For the text-containing cell, return its midpoint in (X, Y) coordinate format. 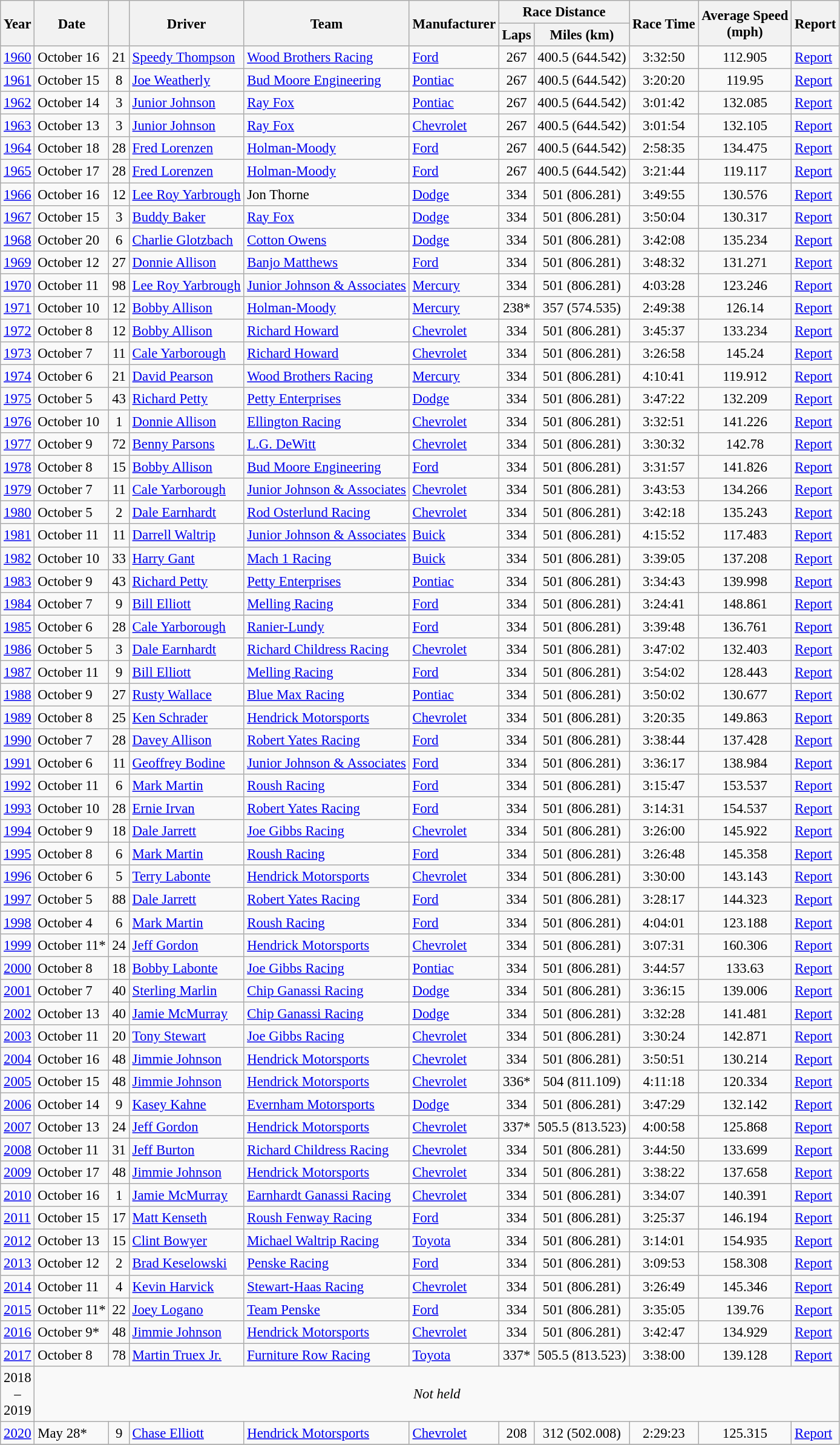
3:20:35 (664, 717)
132.209 (745, 399)
3:14:01 (664, 1241)
130.576 (745, 194)
3:32:50 (664, 58)
L.G. DeWitt (327, 444)
1960 (18, 58)
Ken Schrader (186, 717)
Chase Elliott (186, 1433)
148.861 (745, 604)
3:50:04 (664, 217)
4:15:52 (664, 536)
Not held (437, 1394)
2011 (18, 1218)
137.658 (745, 1173)
3:14:31 (664, 809)
141.481 (745, 1013)
Manufacturer (454, 23)
3:32:28 (664, 1013)
Laps (517, 35)
357 (574.535) (582, 308)
Furniture Row Racing (327, 1355)
Bobby Labonte (186, 968)
132.142 (745, 1104)
3:45:37 (664, 331)
2:29:23 (664, 1433)
33 (119, 558)
3:39:05 (664, 558)
25 (119, 717)
1990 (18, 740)
Terry Labonte (186, 877)
141.826 (745, 467)
3:01:54 (664, 126)
133.63 (745, 968)
3:47:22 (664, 399)
119.117 (745, 171)
Buddy Baker (186, 217)
143.143 (745, 877)
Sterling Marlin (186, 990)
Matt Kenseth (186, 1218)
1981 (18, 536)
134.929 (745, 1332)
3:38:00 (664, 1355)
142.78 (745, 444)
2:58:35 (664, 148)
128.443 (745, 672)
4 (119, 1286)
Kevin Harvick (186, 1286)
1975 (18, 399)
1995 (18, 854)
238* (517, 308)
138.984 (745, 763)
1983 (18, 581)
Cotton Owens (327, 240)
Joey Logano (186, 1309)
Harry Gant (186, 558)
3:38:22 (664, 1173)
Date (71, 23)
153.537 (745, 786)
Driver (186, 23)
Benny Parsons (186, 444)
3:30:32 (664, 444)
1989 (18, 717)
2004 (18, 1059)
154.537 (745, 809)
1962 (18, 103)
2003 (18, 1036)
1997 (18, 900)
4:03:28 (664, 285)
2:49:38 (664, 308)
Race Time (664, 23)
Ernie Irvan (186, 809)
3:15:47 (664, 786)
139.128 (745, 1355)
1973 (18, 354)
134.266 (745, 490)
134.475 (745, 148)
4:00:58 (664, 1127)
Miles (km) (582, 35)
1972 (18, 331)
Penske Racing (327, 1264)
119.912 (745, 376)
Blue Max Racing (327, 695)
Michael Waltrip Racing (327, 1241)
130.677 (745, 695)
123.246 (745, 285)
3:42:08 (664, 240)
1980 (18, 513)
336* (517, 1082)
2013 (18, 1264)
Average Speed(mph) (745, 23)
3:34:43 (664, 581)
2005 (18, 1082)
3:30:24 (664, 1036)
1984 (18, 604)
Joe Weatherly (186, 81)
3:39:48 (664, 627)
123.188 (745, 923)
1965 (18, 171)
2017 (18, 1355)
Ranier-Lundy (327, 627)
October 4 (71, 923)
144.323 (745, 900)
3:36:15 (664, 990)
78 (119, 1355)
154.935 (745, 1241)
3:44:50 (664, 1150)
504 (811.109) (582, 1082)
132.403 (745, 650)
3:50:02 (664, 695)
Rod Osterlund Racing (327, 513)
3:21:44 (664, 171)
146.194 (745, 1218)
3:30:00 (664, 877)
145.922 (745, 831)
2001 (18, 990)
3:47:29 (664, 1104)
1974 (18, 376)
Tony Stewart (186, 1036)
1996 (18, 877)
1967 (18, 217)
139.76 (745, 1309)
2008 (18, 1150)
2009 (18, 1173)
Stewart-Haas Racing (327, 1286)
Jeff Burton (186, 1150)
October 9* (71, 1332)
1966 (18, 194)
3:54:02 (664, 672)
8 (119, 81)
3:26:49 (664, 1286)
31 (119, 1150)
208 (517, 1433)
1964 (18, 148)
3:24:41 (664, 604)
Kasey Kahne (186, 1104)
Roush Fenway Racing (327, 1218)
Ellington Racing (327, 422)
3:28:17 (664, 900)
1977 (18, 444)
130.317 (745, 217)
20 (119, 1036)
Race Distance (564, 12)
2002 (18, 1013)
Brad Keselowski (186, 1264)
1961 (18, 81)
132.105 (745, 126)
135.243 (745, 513)
3:44:57 (664, 968)
3:34:07 (664, 1196)
22 (119, 1309)
88 (119, 900)
4:11:18 (664, 1082)
1993 (18, 809)
139.998 (745, 581)
133.234 (745, 331)
3:47:02 (664, 650)
3:49:55 (664, 194)
1994 (18, 831)
158.308 (745, 1264)
2020 (18, 1433)
133.699 (745, 1150)
137.208 (745, 558)
136.761 (745, 627)
145.24 (745, 354)
2006 (18, 1104)
312 (502.008) (582, 1433)
3:09:53 (664, 1264)
1968 (18, 240)
2018–2019 (18, 1394)
3:26:58 (664, 354)
1971 (18, 308)
1978 (18, 467)
Earnhardt Ganassi Racing (327, 1196)
145.346 (745, 1286)
125.315 (745, 1433)
3:42:47 (664, 1332)
137.428 (745, 740)
1979 (18, 490)
160.306 (745, 945)
Evernham Motorsports (327, 1104)
17 (119, 1218)
1976 (18, 422)
2015 (18, 1309)
3:42:18 (664, 513)
3:43:53 (664, 490)
2000 (18, 968)
140.391 (745, 1196)
Banjo Matthews (327, 262)
1998 (18, 923)
3:26:00 (664, 831)
149.863 (745, 717)
141.226 (745, 422)
72 (119, 444)
135.234 (745, 240)
2012 (18, 1241)
3:48:32 (664, 262)
2010 (18, 1196)
117.483 (745, 536)
October 20 (71, 240)
126.14 (745, 308)
145.358 (745, 854)
3:31:57 (664, 467)
139.006 (745, 990)
131.271 (745, 262)
Darrell Waltrip (186, 536)
3:38:44 (664, 740)
Jon Thorne (327, 194)
Rusty Wallace (186, 695)
2014 (18, 1286)
4:04:01 (664, 923)
4:10:41 (664, 376)
1985 (18, 627)
125.868 (745, 1127)
Davey Allison (186, 740)
5 (119, 877)
132.085 (745, 103)
Geoffrey Bodine (186, 763)
3:32:51 (664, 422)
3:20:20 (664, 81)
119.95 (745, 81)
1963 (18, 126)
October 18 (71, 148)
1999 (18, 945)
1987 (18, 672)
1992 (18, 786)
3:25:37 (664, 1218)
Charlie Glotzbach (186, 240)
120.334 (745, 1082)
Clint Bowyer (186, 1241)
1982 (18, 558)
130.214 (745, 1059)
Speedy Thompson (186, 58)
112.905 (745, 58)
3:50:51 (664, 1059)
142.871 (745, 1036)
1970 (18, 285)
2007 (18, 1127)
3:35:05 (664, 1309)
May 28* (71, 1433)
3:07:31 (664, 945)
David Pearson (186, 376)
3:26:48 (664, 854)
1991 (18, 763)
3:36:17 (664, 763)
1988 (18, 695)
Mach 1 Racing (327, 558)
Team (327, 23)
Team Penske (327, 1309)
2016 (18, 1332)
Year (18, 23)
98 (119, 285)
1986 (18, 650)
3:01:42 (664, 103)
1969 (18, 262)
Martin Truex Jr. (186, 1355)
